Locate the cell with the specified text and output its (x, y) center coordinate. 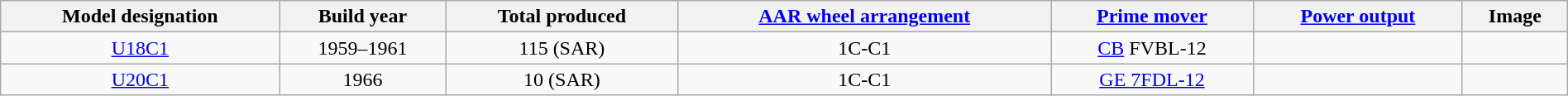
Power output (1358, 17)
U18C1 (141, 48)
Total produced (562, 17)
CB FVBL-12 (1153, 48)
10 (SAR) (562, 79)
AAR wheel arrangement (865, 17)
115 (SAR) (562, 48)
1966 (362, 79)
Prime mover (1153, 17)
1959–1961 (362, 48)
GE 7FDL-12 (1153, 79)
Image (1515, 17)
Model designation (141, 17)
Build year (362, 17)
U20C1 (141, 79)
